For the text-containing cell, return its midpoint in (x, y) coordinate format. 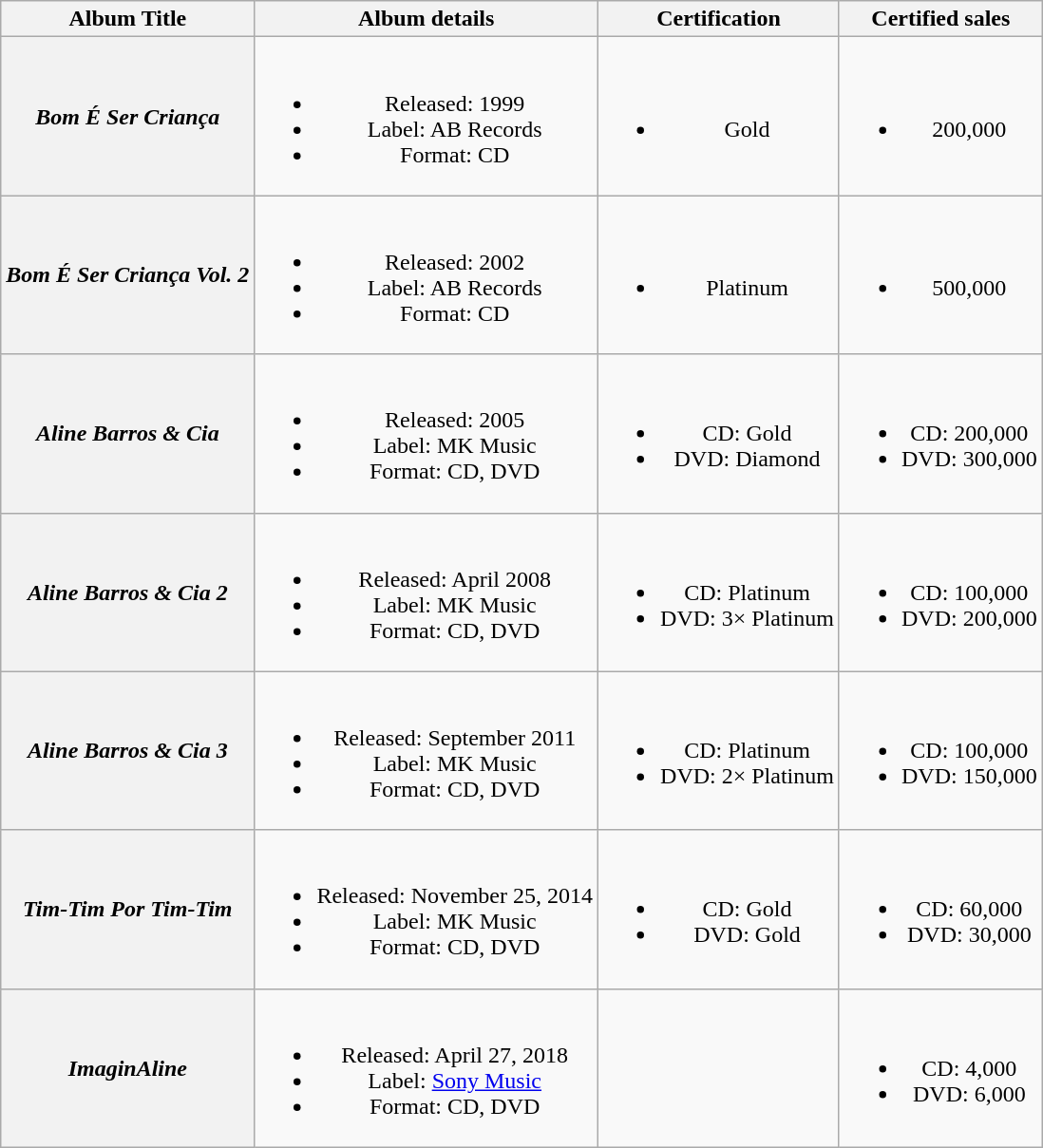
Released: 2002Label: AB RecordsFormat: CD (427, 275)
CD: 200,000DVD: 300,000 (940, 433)
CD: 60,000DVD: 30,000 (940, 910)
Aline Barros & Cia 3 (127, 750)
Certified sales (940, 19)
Platinum (719, 275)
Released: November 25, 2014Label: MK MusicFormat: CD, DVD (427, 910)
CD: 100,000DVD: 150,000 (940, 750)
CD: GoldDVD: Diamond (719, 433)
ImaginAline (127, 1067)
Certification (719, 19)
CD: PlatinumDVD: 3× Platinum (719, 593)
CD: GoldDVD: Gold (719, 910)
CD: 100,000DVD: 200,000 (940, 593)
Bom É Ser Criança Vol. 2 (127, 275)
Album Title (127, 19)
Released: 2005Label: MK MusicFormat: CD, DVD (427, 433)
Released: 1999Label: AB RecordsFormat: CD (427, 116)
Album details (427, 19)
Aline Barros & Cia 2 (127, 593)
Bom É Ser Criança (127, 116)
200,000 (940, 116)
Released: April 2008Label: MK MusicFormat: CD, DVD (427, 593)
Gold (719, 116)
Tim-Tim Por Tim-Tim (127, 910)
Aline Barros & Cia (127, 433)
Released: April 27, 2018Label: Sony MusicFormat: CD, DVD (427, 1067)
500,000 (940, 275)
CD: 4,000DVD: 6,000 (940, 1067)
Released: September 2011Label: MK MusicFormat: CD, DVD (427, 750)
CD: PlatinumDVD: 2× Platinum (719, 750)
